For the text-containing cell, return its midpoint in [X, Y] coordinate format. 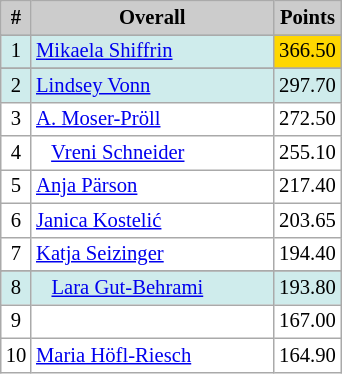
5 [16, 186]
4 [16, 153]
Katja Seizinger [152, 254]
A. Moser-Pröll [152, 119]
7 [16, 254]
# [16, 17]
167.00 [307, 321]
297.70 [307, 85]
1 [16, 51]
255.10 [307, 153]
Janica Kostelić [152, 220]
194.40 [307, 254]
366.50 [307, 51]
Vreni Schneider [152, 153]
217.40 [307, 186]
Maria Höfl-Riesch [152, 355]
8 [16, 287]
203.65 [307, 220]
10 [16, 355]
9 [16, 321]
Anja Pärson [152, 186]
Overall [152, 17]
Mikaela Shiffrin [152, 51]
164.90 [307, 355]
Points [307, 17]
Lara Gut-Behrami [152, 287]
3 [16, 119]
6 [16, 220]
193.80 [307, 287]
272.50 [307, 119]
Lindsey Vonn [152, 85]
2 [16, 85]
